Determine the (x, y) coordinate at the center of the cell enclosing the given text.  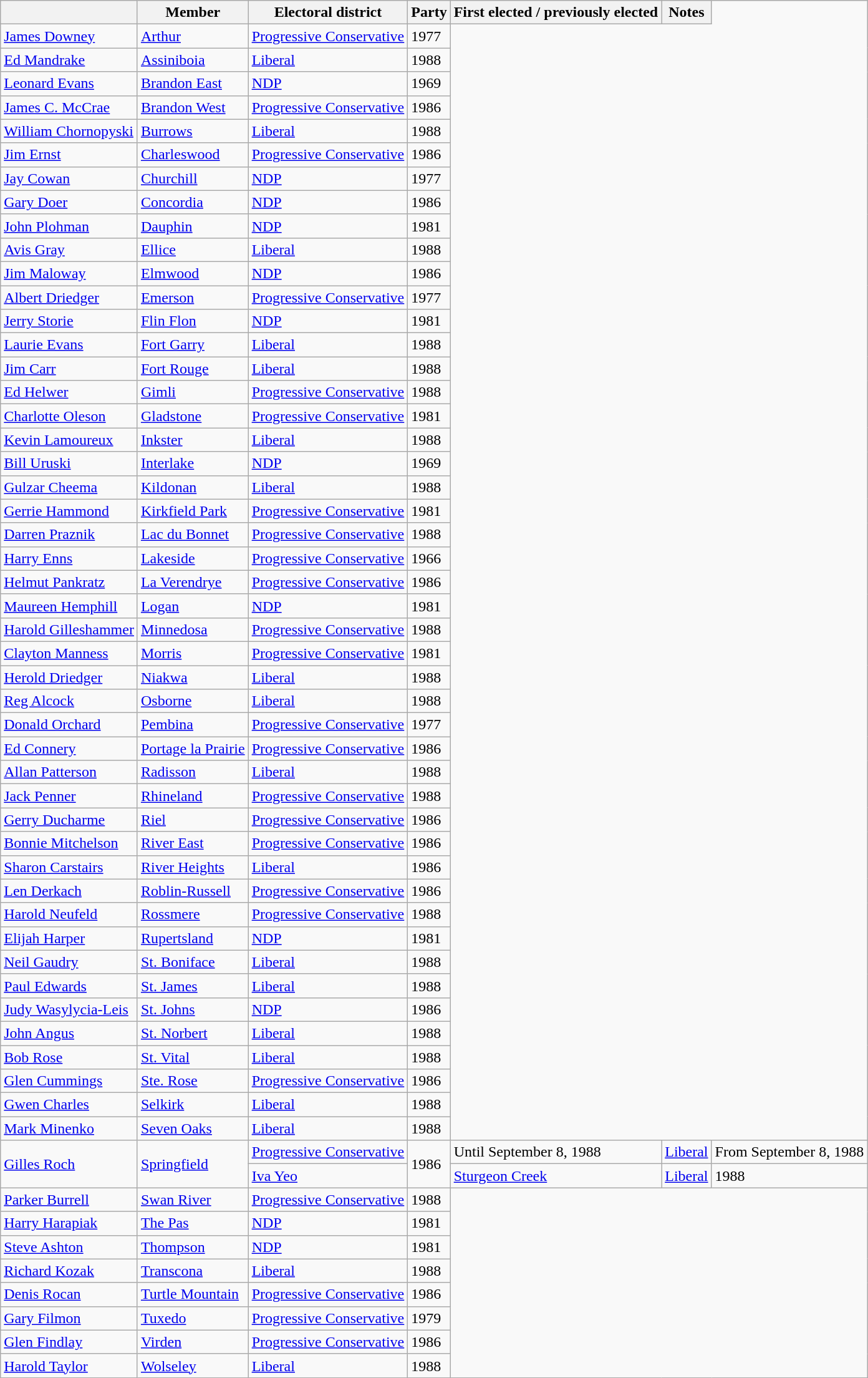
Sharon Carstairs (69, 867)
Inkster (193, 440)
Lakeside (193, 558)
Charleswood (193, 155)
Ellice (193, 250)
Paul Edwards (69, 986)
Gimli (193, 392)
Dauphin (193, 226)
Bonnie Mitchelson (69, 843)
James Downey (69, 36)
Assiniboia (193, 60)
Mark Minenko (69, 1128)
Pembina (193, 725)
Interlake (193, 463)
Harold Taylor (69, 1366)
William Chornopyski (69, 131)
Virden (193, 1342)
Thompson (193, 1247)
Ed Mandrake (69, 60)
Morris (193, 653)
Party (429, 12)
Gerry Ducharme (69, 820)
Kevin Lamoureux (69, 440)
Parker Burrell (69, 1200)
From September 8, 1988 (789, 1152)
Selkirk (193, 1105)
Burrows (193, 131)
Concordia (193, 202)
La Verendrye (193, 582)
Rhineland (193, 796)
Harold Neufeld (69, 915)
Laurie Evans (69, 345)
Logan (193, 606)
Reg Alcock (69, 701)
Jim Ernst (69, 155)
Gwen Charles (69, 1105)
Herold Driedger (69, 677)
Glen Cummings (69, 1081)
Lac du Bonnet (193, 535)
Avis Gray (69, 250)
Donald Orchard (69, 725)
River East (193, 843)
Tuxedo (193, 1318)
St. Vital (193, 1057)
Osborne (193, 701)
Roblin-Russell (193, 891)
Glen Findlay (69, 1342)
Minnedosa (193, 629)
Leonard Evans (69, 84)
Gerrie Hammond (69, 511)
Charlotte Oleson (69, 416)
John Plohman (69, 226)
Sturgeon Creek (556, 1176)
Elmwood (193, 273)
Fort Rouge (193, 369)
Steve Ashton (69, 1247)
1979 (429, 1318)
First elected / previously elected (556, 12)
Len Derkach (69, 891)
Emerson (193, 298)
Gulzar Cheema (69, 487)
Seven Oaks (193, 1128)
Helmut Pankratz (69, 582)
James C. McCrae (69, 107)
Fort Garry (193, 345)
Brandon West (193, 107)
Jerry Storie (69, 321)
Bob Rose (69, 1057)
Ste. Rose (193, 1081)
John Angus (69, 1033)
Ed Helwer (69, 392)
Ed Connery (69, 749)
Riel (193, 820)
Elijah Harper (69, 938)
Jim Carr (69, 369)
River Heights (193, 867)
The Pas (193, 1223)
Iva Yeo (328, 1176)
Judy Wasylycia-Leis (69, 1009)
Richard Kozak (69, 1271)
Harold Gilleshammer (69, 629)
Notes (687, 12)
Springfield (193, 1164)
St. Johns (193, 1009)
Brandon East (193, 84)
Swan River (193, 1200)
St. Norbert (193, 1033)
Denis Rocan (69, 1294)
Kildonan (193, 487)
Gilles Roch (69, 1164)
Radisson (193, 772)
Bill Uruski (69, 463)
Harry Enns (69, 558)
Electoral district (328, 12)
Rossmere (193, 915)
Turtle Mountain (193, 1294)
St. Boniface (193, 962)
Neil Gaudry (69, 962)
Churchill (193, 178)
Member (193, 12)
Wolseley (193, 1366)
Rupertsland (193, 938)
Jack Penner (69, 796)
Kirkfield Park (193, 511)
Clayton Manness (69, 653)
Transcona (193, 1271)
Gladstone (193, 416)
Jim Maloway (69, 273)
Gary Filmon (69, 1318)
Arthur (193, 36)
Portage la Prairie (193, 749)
Albert Driedger (69, 298)
Until September 8, 1988 (556, 1152)
St. James (193, 986)
Maureen Hemphill (69, 606)
Jay Cowan (69, 178)
Niakwa (193, 677)
Allan Patterson (69, 772)
Gary Doer (69, 202)
Flin Flon (193, 321)
1966 (429, 558)
Darren Praznik (69, 535)
Harry Harapiak (69, 1223)
